Extract the [x, y] coordinate from the center of the cell holding the provided text.  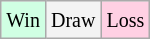
Win [24, 20]
Loss [126, 20]
Draw [72, 20]
